For the text-containing cell, return its midpoint in [x, y] coordinate format. 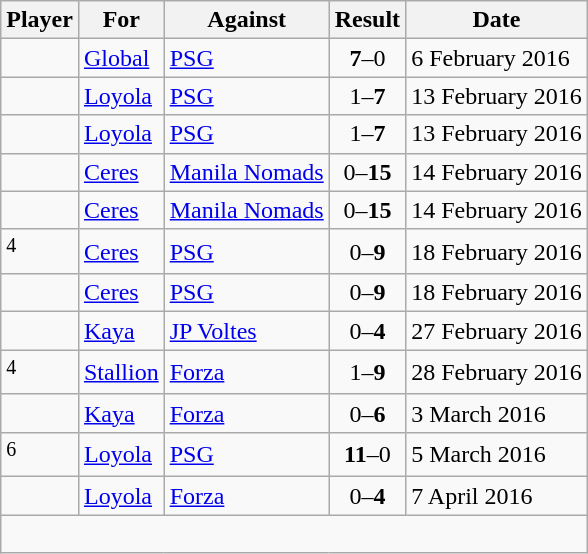
For [121, 20]
28 February 2016 [497, 372]
Global [121, 58]
Date [497, 20]
1–9 [367, 372]
Stallion [121, 372]
7 April 2016 [497, 496]
Against [246, 20]
6 [40, 454]
JP Voltes [246, 331]
7–0 [367, 58]
5 March 2016 [497, 454]
Player [40, 20]
27 February 2016 [497, 331]
Result [367, 20]
3 March 2016 [497, 413]
11–0 [367, 454]
0–6 [367, 413]
6 February 2016 [497, 58]
